Scan for the cell matching the given text and deliver its [x, y] coordinate at center. 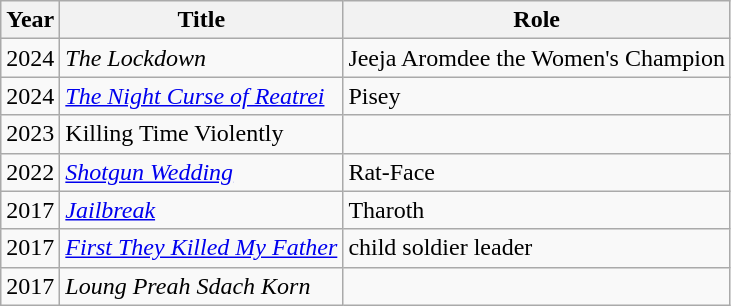
Role [537, 20]
Tharoth [537, 210]
Loung Preah Sdach Korn [202, 286]
Rat-Face [537, 172]
First They Killed My Father [202, 248]
child soldier leader [537, 248]
2022 [30, 172]
2023 [30, 134]
Jailbreak [202, 210]
Pisey [537, 96]
The Night Curse of Reatrei [202, 96]
Year [30, 20]
The Lockdown [202, 58]
Shotgun Wedding [202, 172]
Killing Time Violently [202, 134]
Jeeja Aromdee the Women's Champion [537, 58]
Title [202, 20]
